For the text-containing cell, return its midpoint in (X, Y) coordinate format. 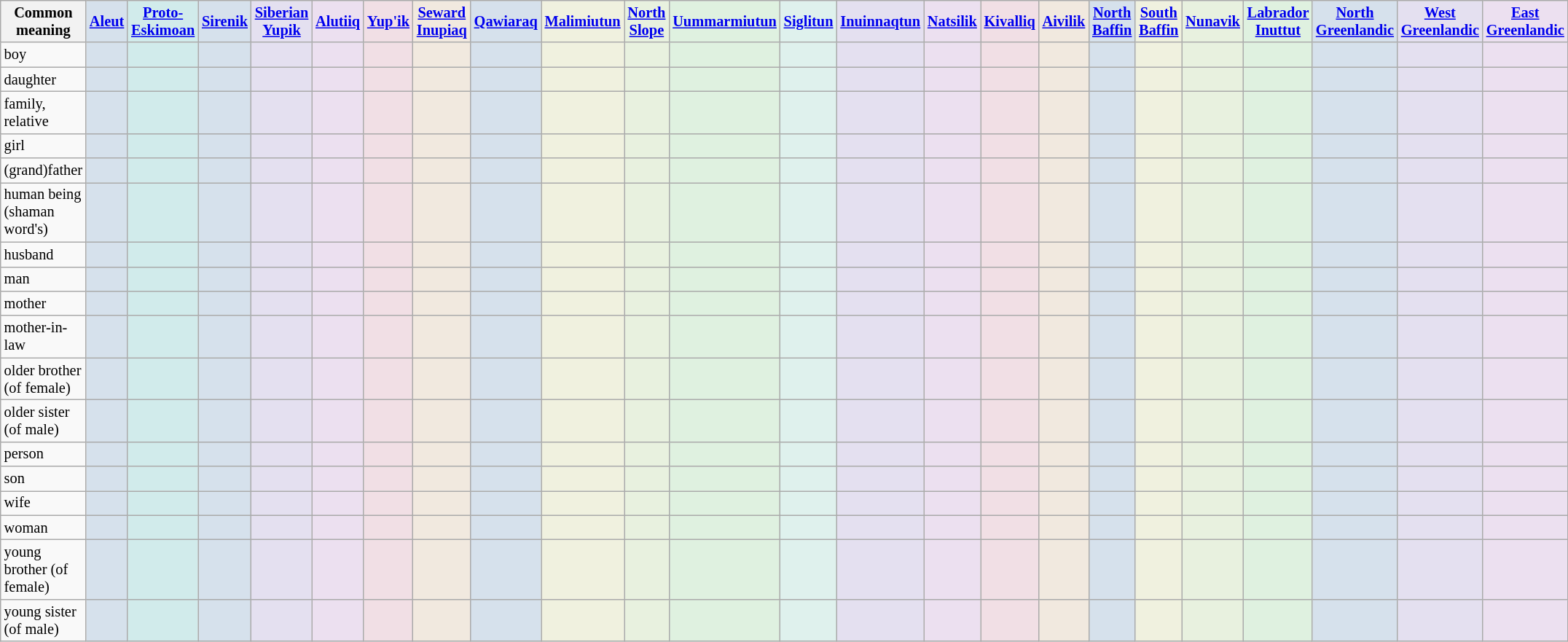
Siglitun (809, 21)
North Baffin (1112, 21)
older brother (of female) (44, 379)
Labrador Inuttut (1278, 21)
young brother (of female) (44, 569)
North Greenlandic (1355, 21)
Aleut (106, 21)
woman (44, 528)
Natsilik (952, 21)
Proto-Eskimoan (163, 21)
family, relative (44, 112)
mother-in-law (44, 337)
person (44, 454)
Uummarmiutun (724, 21)
South Baffin (1159, 21)
East Greenlandic (1526, 21)
West Greenlandic (1440, 21)
young sister (of male) (44, 620)
(grand)father (44, 171)
Kivalliq (1010, 21)
Yup'ik (388, 21)
human being (shaman word's) (44, 212)
wife (44, 503)
Siberian Yupik (281, 21)
Sirenik (224, 21)
Seward Inupiaq (442, 21)
son (44, 479)
Common meaning (44, 21)
North Slope (647, 21)
Qawiaraq (506, 21)
older sister (of male) (44, 420)
Malimiutun (583, 21)
man (44, 279)
Aivilik (1064, 21)
Nunavik (1212, 21)
daughter (44, 79)
boy (44, 55)
Inuinnaqtun (880, 21)
husband (44, 254)
mother (44, 303)
Alutiiq (338, 21)
girl (44, 146)
